Output the (x, y) coordinate of the center of the cell containing the given text.  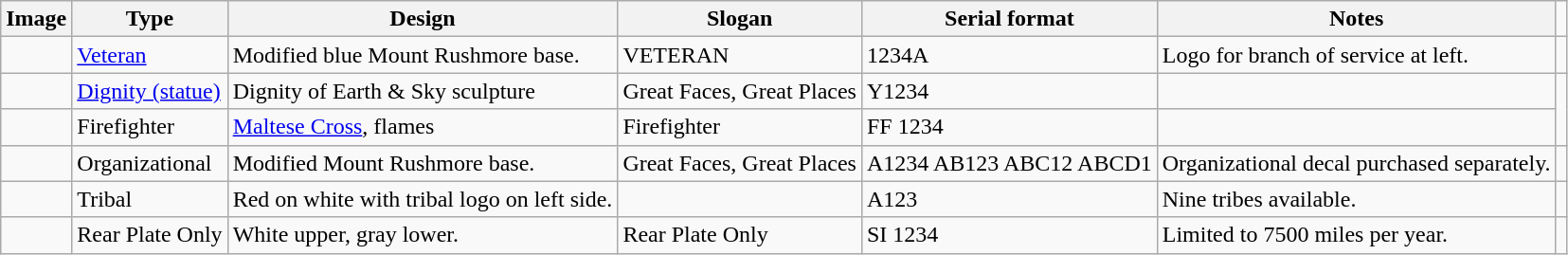
Modified Mount Rushmore base. (423, 163)
Design (423, 19)
A123 (1009, 199)
Type (150, 19)
Maltese Cross, flames (423, 127)
Y1234 (1009, 91)
Notes (1357, 19)
Veteran (150, 55)
Tribal (150, 199)
Organizational (150, 163)
Organizational decal purchased separately. (1357, 163)
VETERAN (740, 55)
SI 1234 (1009, 235)
Logo for branch of service at left. (1357, 55)
Limited to 7500 miles per year. (1357, 235)
Image (36, 19)
Red on white with tribal logo on left side. (423, 199)
Modified blue Mount Rushmore base. (423, 55)
Serial format (1009, 19)
Dignity of Earth & Sky sculpture (423, 91)
White upper, gray lower. (423, 235)
1234A (1009, 55)
Dignity (statue) (150, 91)
A1234 AB123 ABC12 ABCD1 (1009, 163)
FF 1234 (1009, 127)
Slogan (740, 19)
Nine tribes available. (1357, 199)
